Extract the [X, Y] coordinate from the center of the cell holding the provided text.  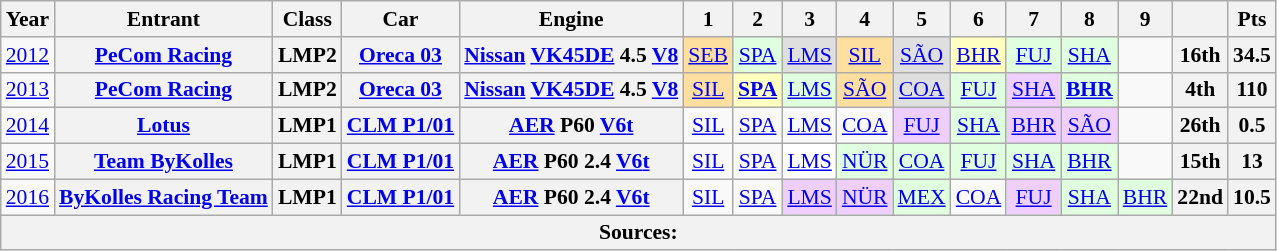
5 [922, 19]
1 [708, 19]
ByKolles Racing Team [164, 197]
16th [1200, 55]
15th [1200, 162]
2012 [28, 55]
2016 [28, 197]
26th [1200, 126]
4th [1200, 90]
Lotus [164, 126]
Pts [1252, 19]
2014 [28, 126]
4 [865, 19]
AER P60 V6t [571, 126]
0.5 [1252, 126]
Year [28, 19]
Entrant [164, 19]
34.5 [1252, 55]
22nd [1200, 197]
Engine [571, 19]
110 [1252, 90]
3 [810, 19]
2 [758, 19]
7 [1034, 19]
6 [979, 19]
10.5 [1252, 197]
Class [308, 19]
Sources: [638, 233]
MEX [922, 197]
2015 [28, 162]
8 [1090, 19]
SEB [708, 55]
13 [1252, 162]
Team ByKolles [164, 162]
9 [1146, 19]
2013 [28, 90]
Car [400, 19]
